From the cell containing the given text, extract its center point as (X, Y) coordinate. 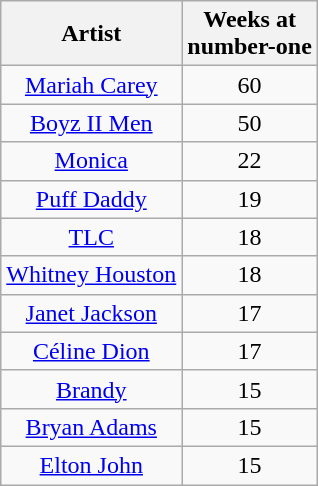
Artist (92, 34)
Janet Jackson (92, 313)
Whitney Houston (92, 275)
Elton John (92, 465)
Brandy (92, 389)
Bryan Adams (92, 427)
Monica (92, 161)
22 (250, 161)
Boyz II Men (92, 123)
50 (250, 123)
Puff Daddy (92, 199)
19 (250, 199)
Mariah Carey (92, 85)
TLC (92, 237)
Céline Dion (92, 351)
60 (250, 85)
Weeks at number-one (250, 34)
